For the text-containing cell, return its midpoint in (X, Y) coordinate format. 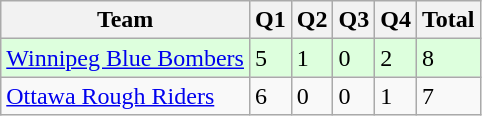
Ottawa Rough Riders (126, 96)
5 (270, 58)
Q1 (270, 20)
6 (270, 96)
Q2 (312, 20)
8 (448, 58)
Q4 (396, 20)
2 (396, 58)
7 (448, 96)
Winnipeg Blue Bombers (126, 58)
Total (448, 20)
Team (126, 20)
Q3 (354, 20)
